Identify which cell holds the provided text, then report its (x, y) central coordinate. 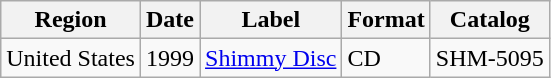
CD (386, 58)
Date (170, 20)
Label (271, 20)
United States (71, 58)
Shimmy Disc (271, 58)
Region (71, 20)
1999 (170, 58)
Format (386, 20)
SHM-5095 (490, 58)
Catalog (490, 20)
